Capture the cell that displays the provided text and extract its [X, Y] central coordinate. 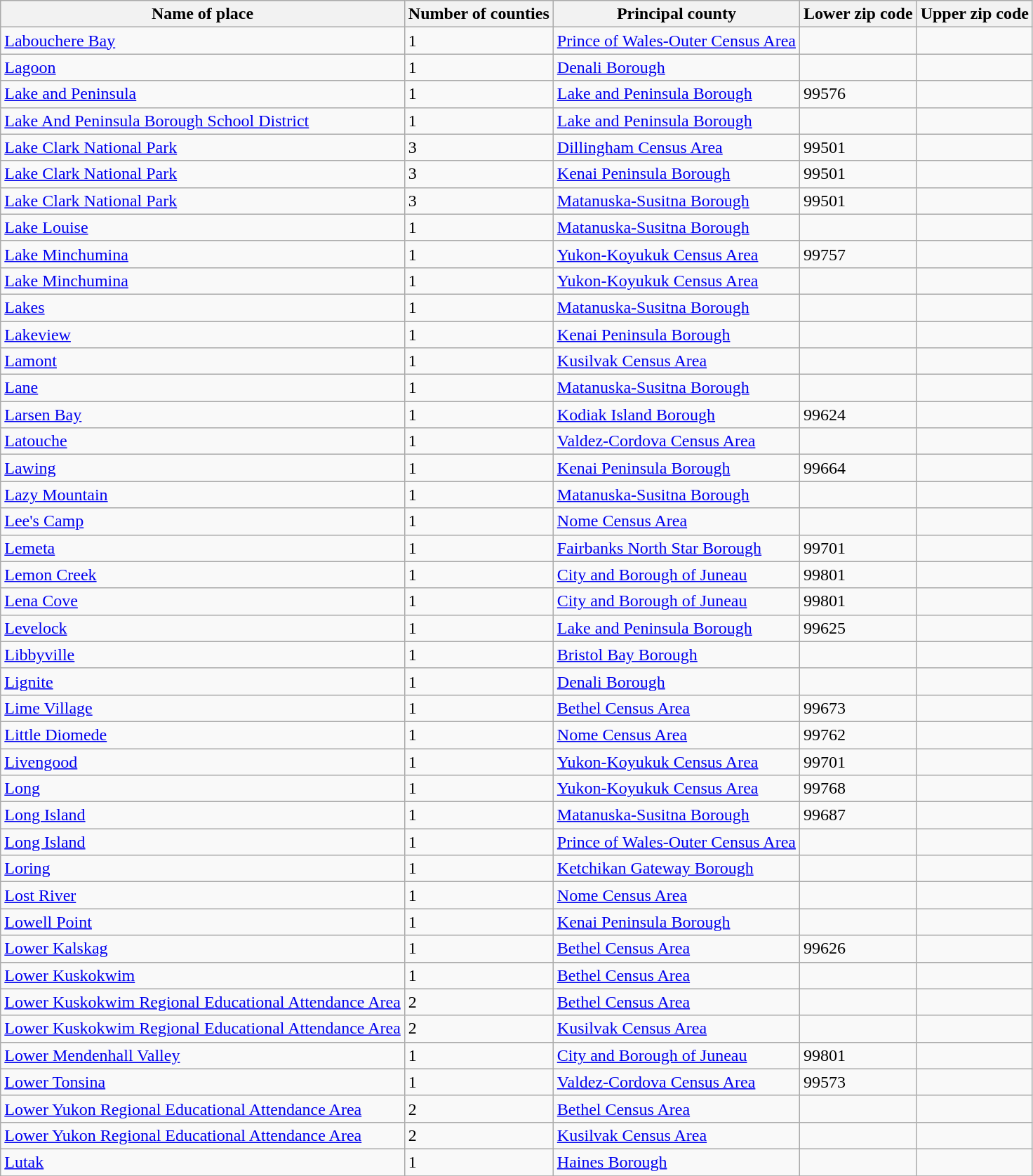
Lamont [203, 361]
Latouche [203, 441]
99573 [859, 1082]
Kodiak Island Borough [677, 415]
Name of place [203, 14]
99576 [859, 94]
Lane [203, 388]
Lee's Camp [203, 521]
Lemon Creek [203, 575]
Number of counties [479, 14]
Lost River [203, 895]
Lake Louise [203, 227]
Lake And Peninsula Borough School District [203, 121]
Lemeta [203, 548]
Levelock [203, 628]
Libbyville [203, 655]
Larsen Bay [203, 415]
Lena Cove [203, 601]
Lower Kuskokwim [203, 975]
99757 [859, 254]
Lower Kalskag [203, 949]
Lower zip code [859, 14]
Lowell Point [203, 922]
Lower Mendenhall Valley [203, 1055]
Lower Tonsina [203, 1082]
Livengood [203, 761]
Lazy Mountain [203, 495]
Lutak [203, 1162]
Labouchere Bay [203, 41]
99762 [859, 735]
99664 [859, 468]
Fairbanks North Star Borough [677, 548]
Haines Borough [677, 1162]
99768 [859, 789]
Principal county [677, 14]
Lakes [203, 307]
Bristol Bay Borough [677, 655]
Little Diomede [203, 735]
Dillingham Census Area [677, 147]
Lignite [203, 681]
Lawing [203, 468]
99625 [859, 628]
Lake and Peninsula [203, 94]
99624 [859, 415]
Lakeview [203, 335]
99626 [859, 949]
Ketchikan Gateway Borough [677, 869]
Lime Village [203, 708]
Loring [203, 869]
Long [203, 789]
99673 [859, 708]
Upper zip code [974, 14]
99687 [859, 815]
Lagoon [203, 67]
